From the cell containing the given text, extract its center point as [x, y] coordinate. 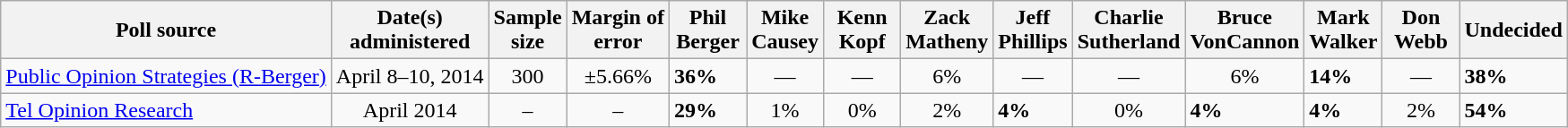
36% [707, 76]
PhilBerger [707, 30]
54% [1513, 110]
300 [527, 76]
Public Opinion Strategies (R-Berger) [167, 76]
Date(s)administered [410, 30]
1% [785, 110]
April 8–10, 2014 [410, 76]
29% [707, 110]
JeffPhillips [1033, 30]
BruceVonCannon [1244, 30]
April 2014 [410, 110]
ZackMatheny [947, 30]
MarkWalker [1343, 30]
±5.66% [618, 76]
KennKopf [862, 30]
38% [1513, 76]
Margin oferror [618, 30]
Undecided [1513, 30]
CharlieSutherland [1129, 30]
MikeCausey [785, 30]
14% [1343, 76]
Samplesize [527, 30]
DonWebb [1421, 30]
Poll source [167, 30]
Tel Opinion Research [167, 110]
